Scan for the cell matching the given text and deliver its (x, y) coordinate at center. 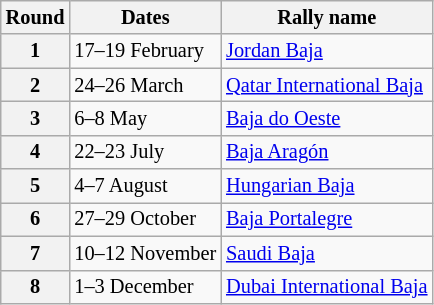
22–23 July (145, 152)
Baja Portalegre (326, 219)
Rally name (326, 17)
Jordan Baja (326, 51)
4 (36, 152)
Saudi Baja (326, 253)
4–7 August (145, 186)
1–3 December (145, 287)
Dates (145, 17)
10–12 November (145, 253)
6 (36, 219)
Qatar International Baja (326, 85)
1 (36, 51)
Baja do Oeste (326, 118)
8 (36, 287)
Hungarian Baja (326, 186)
Dubai International Baja (326, 287)
3 (36, 118)
6–8 May (145, 118)
24–26 March (145, 85)
5 (36, 186)
2 (36, 85)
Baja Aragón (326, 152)
17–19 February (145, 51)
Round (36, 17)
27–29 October (145, 219)
7 (36, 253)
